Extract the (x, y) coordinate from the center of the cell holding the provided text.  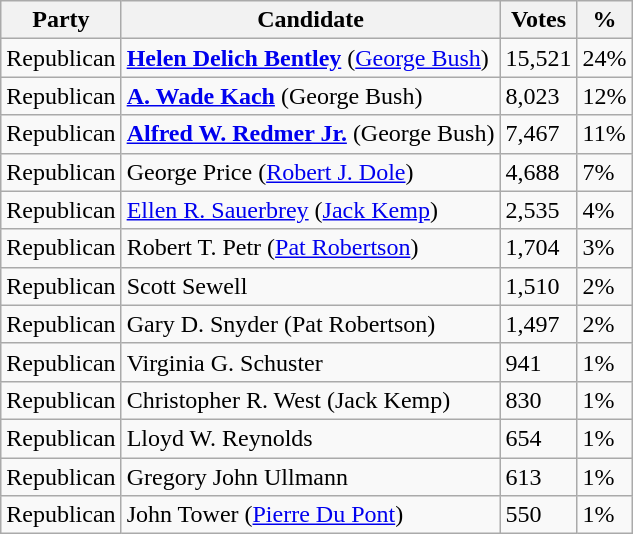
941 (538, 362)
Votes (538, 20)
3% (604, 248)
11% (604, 134)
Scott Sewell (310, 286)
A. Wade Kach (George Bush) (310, 96)
15,521 (538, 58)
8,023 (538, 96)
7% (604, 172)
7,467 (538, 134)
Party (61, 20)
Christopher R. West (Jack Kemp) (310, 400)
Gregory John Ullmann (310, 477)
Virginia G. Schuster (310, 362)
654 (538, 438)
1,510 (538, 286)
24% (604, 58)
830 (538, 400)
George Price (Robert J. Dole) (310, 172)
John Tower (Pierre Du Pont) (310, 515)
Robert T. Petr (Pat Robertson) (310, 248)
Candidate (310, 20)
4,688 (538, 172)
Gary D. Snyder (Pat Robertson) (310, 324)
Helen Delich Bentley (George Bush) (310, 58)
2,535 (538, 210)
1,704 (538, 248)
Ellen R. Sauerbrey (Jack Kemp) (310, 210)
1,497 (538, 324)
613 (538, 477)
Alfred W. Redmer Jr. (George Bush) (310, 134)
12% (604, 96)
4% (604, 210)
% (604, 20)
550 (538, 515)
Lloyd W. Reynolds (310, 438)
